Identify which cell holds the provided text, then report its (x, y) central coordinate. 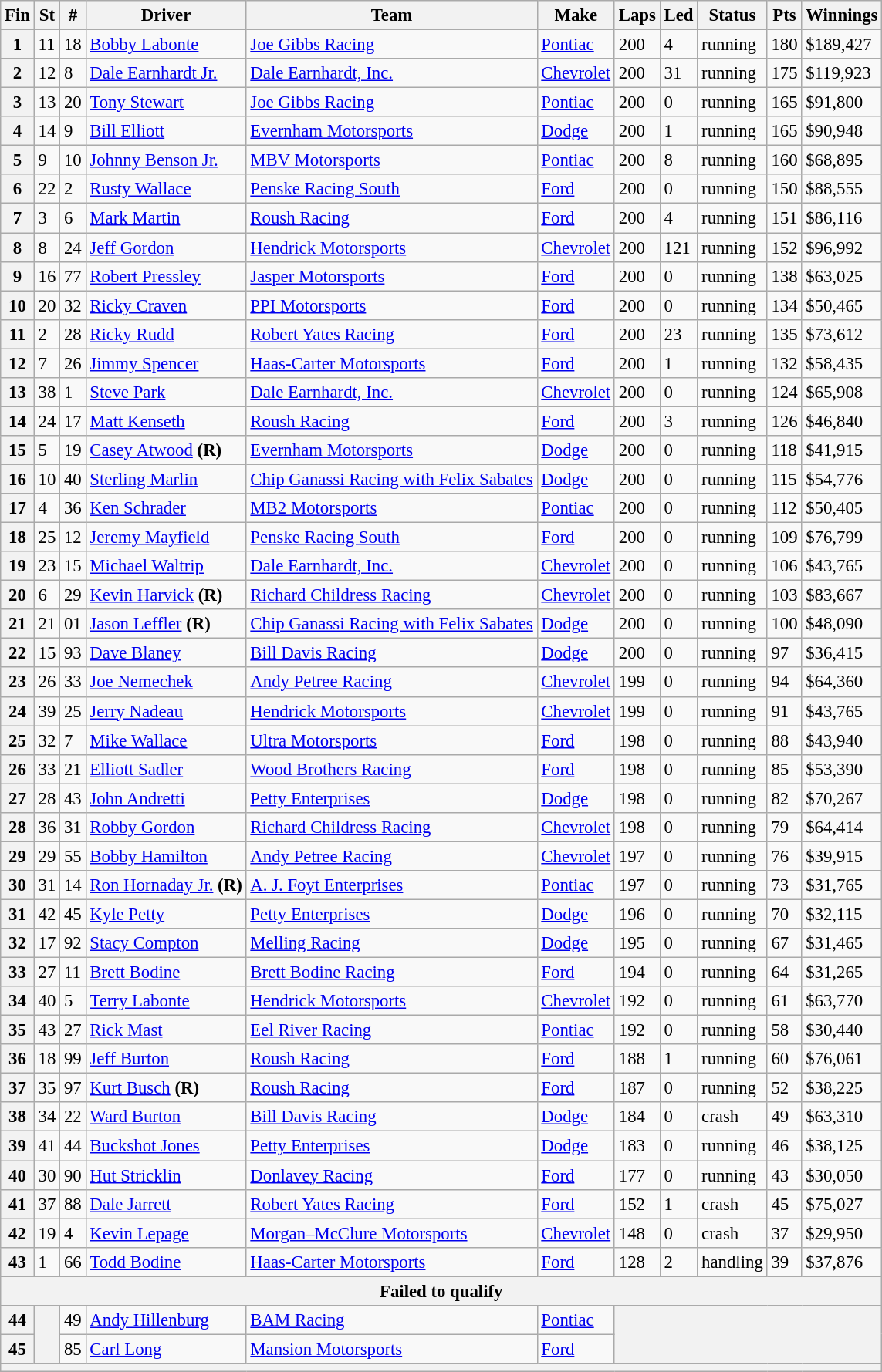
# (73, 15)
A. J. Foyt Enterprises (392, 885)
183 (637, 1146)
$63,770 (842, 1001)
$41,915 (842, 450)
Stacy Compton (166, 943)
Ron Hornaday Jr. (R) (166, 885)
64 (784, 973)
Tony Stewart (166, 103)
$68,895 (842, 160)
Todd Bodine (166, 1262)
Failed to qualify (441, 1291)
91 (784, 711)
Buckshot Jones (166, 1146)
99 (73, 1059)
150 (784, 189)
55 (73, 856)
$37,876 (842, 1262)
John Andretti (166, 798)
$58,435 (842, 363)
$31,265 (842, 973)
112 (784, 508)
Morgan–McClure Motorsports (392, 1233)
Steve Park (166, 393)
100 (784, 624)
Bill Elliott (166, 131)
Casey Atwood (R) (166, 450)
$46,840 (842, 421)
Mark Martin (166, 218)
177 (637, 1175)
188 (637, 1059)
Driver (166, 15)
Andy Hillenburg (166, 1320)
Kyle Petty (166, 914)
187 (637, 1088)
Joe Nemechek (166, 683)
82 (784, 798)
Laps (637, 15)
79 (784, 828)
109 (784, 538)
Ricky Craven (166, 305)
194 (637, 973)
Make (576, 15)
118 (784, 450)
Pts (784, 15)
94 (784, 683)
Dave Blaney (166, 653)
$32,115 (842, 914)
70 (784, 914)
46 (784, 1146)
151 (784, 218)
180 (784, 45)
126 (784, 421)
77 (73, 276)
Carl Long (166, 1349)
Matt Kenseth (166, 421)
$189,427 (842, 45)
115 (784, 479)
Kevin Lepage (166, 1233)
$65,908 (842, 393)
$54,776 (842, 479)
$76,799 (842, 538)
175 (784, 73)
Status (732, 15)
93 (73, 653)
90 (73, 1175)
Rick Mast (166, 1030)
103 (784, 595)
Bobby Labonte (166, 45)
Melling Racing (392, 943)
Led (679, 15)
Mike Wallace (166, 740)
148 (637, 1233)
128 (637, 1262)
135 (784, 334)
$75,027 (842, 1204)
$88,555 (842, 189)
$30,440 (842, 1030)
Robby Gordon (166, 828)
Team (392, 15)
$64,360 (842, 683)
121 (679, 248)
Donlavey Racing (392, 1175)
Jason Leffler (R) (166, 624)
Jasper Motorsports (392, 276)
61 (784, 1001)
92 (73, 943)
Mansion Motorsports (392, 1349)
132 (784, 363)
$70,267 (842, 798)
67 (784, 943)
$91,800 (842, 103)
Eel River Racing (392, 1030)
St (46, 15)
$73,612 (842, 334)
$90,948 (842, 131)
Kurt Busch (R) (166, 1088)
$96,992 (842, 248)
Ken Schrader (166, 508)
MBV Motorsports (392, 160)
106 (784, 566)
Sterling Marlin (166, 479)
Elliott Sadler (166, 769)
$83,667 (842, 595)
PPI Motorsports (392, 305)
195 (637, 943)
134 (784, 305)
$36,415 (842, 653)
Jeff Burton (166, 1059)
58 (784, 1030)
184 (637, 1117)
handling (732, 1262)
60 (784, 1059)
Wood Brothers Racing (392, 769)
BAM Racing (392, 1320)
$43,940 (842, 740)
$119,923 (842, 73)
Kevin Harvick (R) (166, 595)
138 (784, 276)
$39,915 (842, 856)
Johnny Benson Jr. (166, 160)
MB2 Motorsports (392, 508)
$38,125 (842, 1146)
$48,090 (842, 624)
Jimmy Spencer (166, 363)
Dale Earnhardt Jr. (166, 73)
Fin (18, 15)
Jeff Gordon (166, 248)
Jerry Nadeau (166, 711)
Jeremy Mayfield (166, 538)
$50,465 (842, 305)
Ricky Rudd (166, 334)
$86,116 (842, 218)
Rusty Wallace (166, 189)
Brett Bodine (166, 973)
$53,390 (842, 769)
$63,310 (842, 1117)
52 (784, 1088)
Brett Bodine Racing (392, 973)
Winnings (842, 15)
Robert Pressley (166, 276)
124 (784, 393)
73 (784, 885)
Terry Labonte (166, 1001)
$50,405 (842, 508)
$31,765 (842, 885)
Bobby Hamilton (166, 856)
Ward Burton (166, 1117)
Dale Jarrett (166, 1204)
Michael Waltrip (166, 566)
$30,050 (842, 1175)
Hut Stricklin (166, 1175)
$31,465 (842, 943)
01 (73, 624)
160 (784, 160)
76 (784, 856)
$64,414 (842, 828)
$38,225 (842, 1088)
$63,025 (842, 276)
$29,950 (842, 1233)
Ultra Motorsports (392, 740)
$76,061 (842, 1059)
196 (637, 914)
66 (73, 1262)
